Provide the [x, y] coordinate of the cell's center where the given text is located.  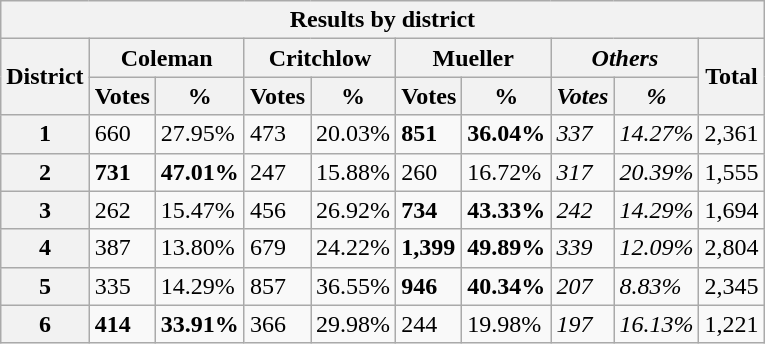
262 [122, 210]
851 [429, 134]
16.13% [656, 324]
197 [582, 324]
20.03% [354, 134]
12.09% [656, 248]
27.95% [200, 134]
13.80% [200, 248]
244 [429, 324]
36.55% [354, 286]
242 [582, 210]
1,694 [732, 210]
Results by district [382, 20]
1,399 [429, 248]
946 [429, 286]
456 [277, 210]
337 [582, 134]
857 [277, 286]
679 [277, 248]
731 [122, 172]
District [45, 77]
5 [45, 286]
260 [429, 172]
43.33% [506, 210]
16.72% [506, 172]
317 [582, 172]
247 [277, 172]
Others [625, 58]
6 [45, 324]
339 [582, 248]
1,221 [732, 324]
473 [277, 134]
207 [582, 286]
8.83% [656, 286]
40.34% [506, 286]
4 [45, 248]
2 [45, 172]
29.98% [354, 324]
Mueller [474, 58]
49.89% [506, 248]
20.39% [656, 172]
15.47% [200, 210]
366 [277, 324]
Critchlow [320, 58]
2,361 [732, 134]
24.22% [354, 248]
1 [45, 134]
3 [45, 210]
15.88% [354, 172]
47.01% [200, 172]
36.04% [506, 134]
734 [429, 210]
2,804 [732, 248]
1,555 [732, 172]
14.27% [656, 134]
Coleman [166, 58]
19.98% [506, 324]
414 [122, 324]
660 [122, 134]
335 [122, 286]
Total [732, 77]
387 [122, 248]
33.91% [200, 324]
26.92% [354, 210]
2,345 [732, 286]
